Return [x, y] of the center of cell containing provided text 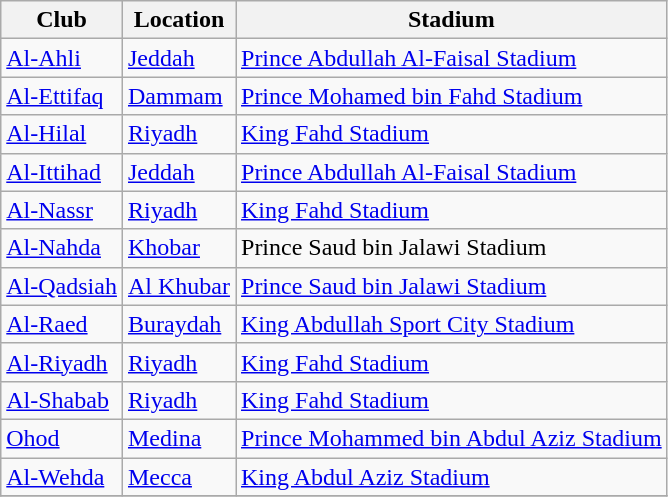
Prince Mohamed bin Fahd Stadium [452, 96]
Al-Nahda [62, 248]
Al-Hilal [62, 134]
Dammam [178, 96]
Al-Shabab [62, 400]
Ohod [62, 438]
Al-Qadsiah [62, 286]
Mecca [178, 477]
King Abdullah Sport City Stadium [452, 324]
Al-Raed [62, 324]
Medina [178, 438]
Location [178, 20]
Stadium [452, 20]
Al-Ittihad [62, 172]
Club [62, 20]
King Abdul Aziz Stadium [452, 477]
Al-Ettifaq [62, 96]
Al-Wehda [62, 477]
Al-Ahli [62, 58]
Prince Mohammed bin Abdul Aziz Stadium [452, 438]
Khobar [178, 248]
Buraydah [178, 324]
Al-Nassr [62, 210]
Al-Riyadh [62, 362]
Al Khubar [178, 286]
